Capture the cell that displays the provided text and extract its (x, y) central coordinate. 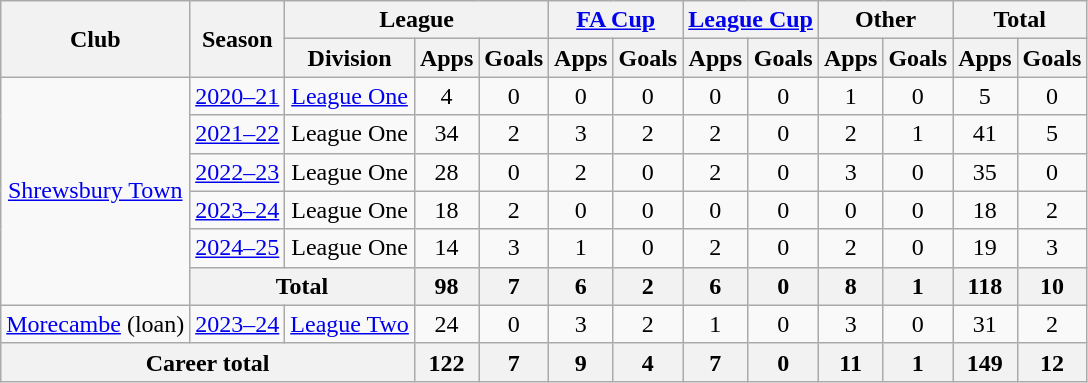
31 (985, 324)
Shrewsbury Town (96, 191)
Morecambe (loan) (96, 324)
9 (581, 362)
28 (446, 172)
35 (985, 172)
League Cup (751, 20)
118 (985, 286)
FA Cup (616, 20)
Other (885, 20)
8 (850, 286)
League (417, 20)
12 (1052, 362)
2022–23 (238, 172)
34 (446, 134)
11 (850, 362)
98 (446, 286)
Division (350, 58)
League Two (350, 324)
Season (238, 39)
2021–22 (238, 134)
14 (446, 248)
2024–25 (238, 248)
24 (446, 324)
2020–21 (238, 96)
149 (985, 362)
Career total (208, 362)
Club (96, 39)
122 (446, 362)
19 (985, 248)
10 (1052, 286)
41 (985, 134)
